Search for the cell housing the specified text and yield its [X, Y] center coordinate. 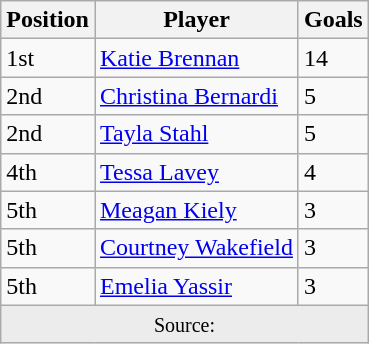
Christina Bernardi [196, 96]
4 [333, 172]
1st [48, 58]
4th [48, 172]
Tayla Stahl [196, 134]
Position [48, 20]
Source: [184, 324]
Tessa Lavey [196, 172]
14 [333, 58]
Katie Brennan [196, 58]
Meagan Kiely [196, 210]
Courtney Wakefield [196, 248]
Player [196, 20]
Emelia Yassir [196, 286]
Goals [333, 20]
